Return (x, y) of the center of cell containing provided text 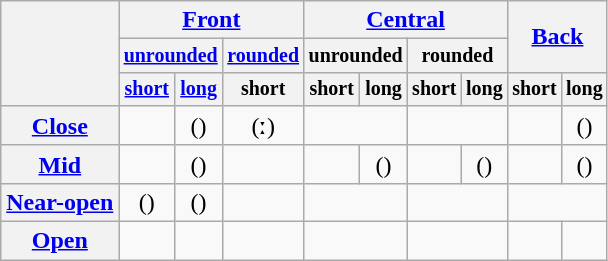
Near-open (60, 202)
Front (212, 20)
(ː) (262, 126)
Open (60, 240)
Back (557, 37)
Close (60, 126)
Central (406, 20)
Mid (60, 164)
